Identify which cell holds the provided text, then report its [x, y] central coordinate. 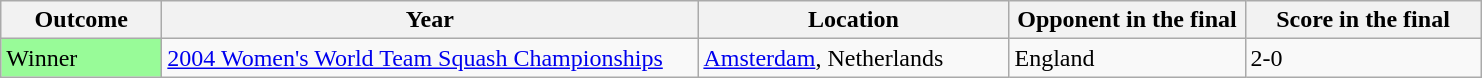
England [1127, 58]
Year [430, 20]
Outcome [82, 20]
Opponent in the final [1127, 20]
Location [854, 20]
Winner [82, 58]
Amsterdam, Netherlands [854, 58]
Score in the final [1363, 20]
2004 Women's World Team Squash Championships [430, 58]
2-0 [1363, 58]
